Capture the cell that displays the provided text and extract its [x, y] central coordinate. 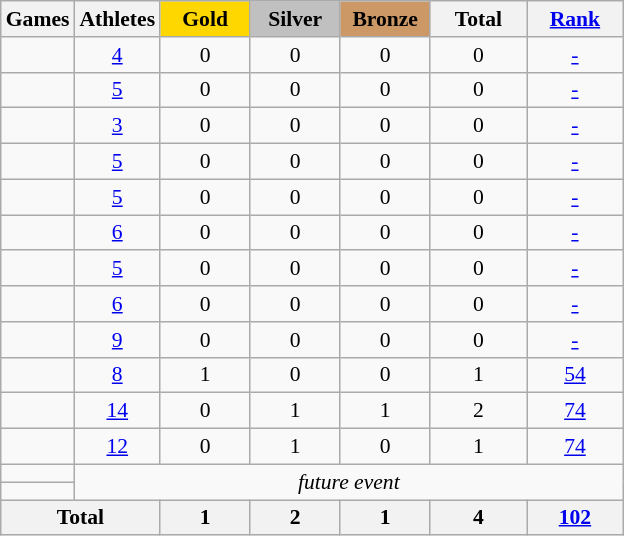
Rank [576, 19]
future event [348, 482]
54 [576, 375]
3 [117, 126]
9 [117, 340]
Games [38, 19]
Silver [295, 19]
Bronze [385, 19]
Gold [205, 19]
8 [117, 375]
Athletes [117, 19]
102 [576, 518]
14 [117, 411]
12 [117, 447]
